Identify which cell holds the provided text, then report its [X, Y] central coordinate. 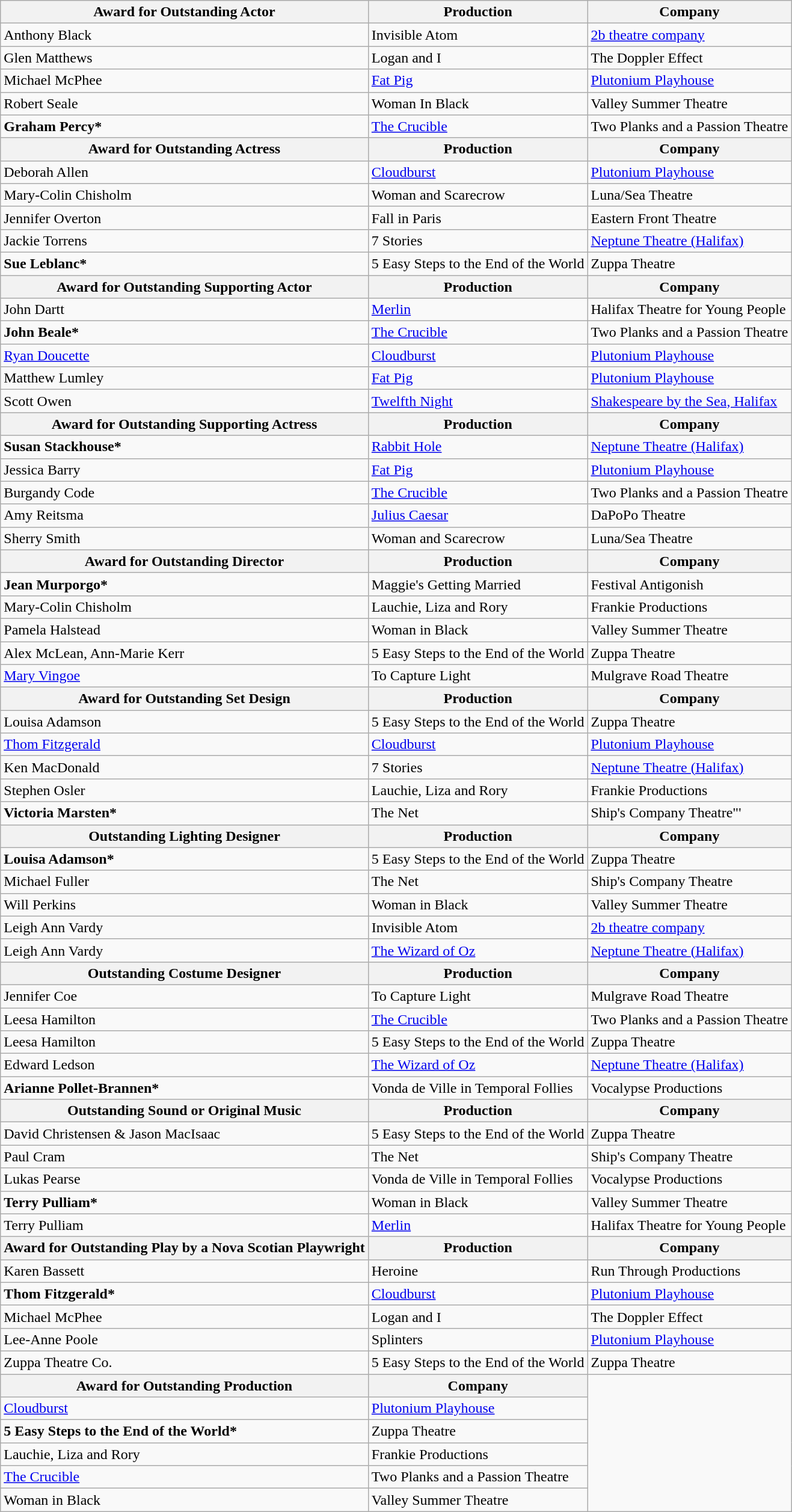
Ryan Doucette [185, 355]
Award for Outstanding Director [185, 561]
Sherry Smith [185, 538]
Burgandy Code [185, 493]
Arianne Pollet-Brannen* [185, 1088]
Jessica Barry [185, 470]
Woman In Black [477, 103]
Karen Bassett [185, 1271]
Festival Antigonish [689, 584]
Jennifer Coe [185, 996]
Award for Outstanding Production [185, 1385]
Glen Matthews [185, 58]
Deborah Allen [185, 172]
Heroine [477, 1271]
John Dartt [185, 310]
Maggie's Getting Married [477, 584]
Shakespeare by the Sea, Halifax [689, 401]
Mary Vingoe [185, 676]
Paul Cram [185, 1157]
Matthew Lumley [185, 378]
Thom Fitzgerald [185, 745]
Lukas Pearse [185, 1179]
Stephen Osler [185, 790]
Award for Outstanding Supporting Actress [185, 424]
Thom Fitzgerald* [185, 1294]
John Beale* [185, 333]
Outstanding Lighting Designer [185, 836]
Ken MacDonald [185, 767]
Victoria Marsten* [185, 813]
Lee-Anne Poole [185, 1339]
Rabbit Hole [477, 447]
Award for Outstanding Set Design [185, 699]
Fall in Paris [477, 218]
Ship's Company Theatre"' [689, 813]
Terry Pulliam* [185, 1202]
Louisa Adamson* [185, 859]
Award for Outstanding Play by a Nova Scotian Playwright [185, 1248]
Outstanding Sound or Original Music [185, 1111]
Anthony Black [185, 35]
Louisa Adamson [185, 722]
Julius Caesar [477, 515]
Splinters [477, 1339]
Run Through Productions [689, 1271]
Scott Owen [185, 401]
Graham Percy* [185, 126]
Susan Stackhouse* [185, 447]
Michael Fuller [185, 882]
Alex McLean, Ann-Marie Kerr [185, 653]
David Christensen & Jason MacIsaac [185, 1134]
Edward Ledson [185, 1065]
Sue Leblanc* [185, 263]
Award for Outstanding Supporting Actor [185, 287]
Award for Outstanding Actor [185, 12]
Jennifer Overton [185, 218]
Twelfth Night [477, 401]
Pamela Halstead [185, 630]
Award for Outstanding Actress [185, 149]
Zuppa Theatre Co. [185, 1362]
Amy Reitsma [185, 515]
Jean Murporgo* [185, 584]
Eastern Front Theatre [689, 218]
Jackie Torrens [185, 241]
5 Easy Steps to the End of the World* [185, 1431]
Terry Pulliam [185, 1225]
Robert Seale [185, 103]
Outstanding Costume Designer [185, 973]
DaPoPo Theatre [689, 515]
Will Perkins [185, 905]
